Identify which cell holds the provided text, then report its [X, Y] central coordinate. 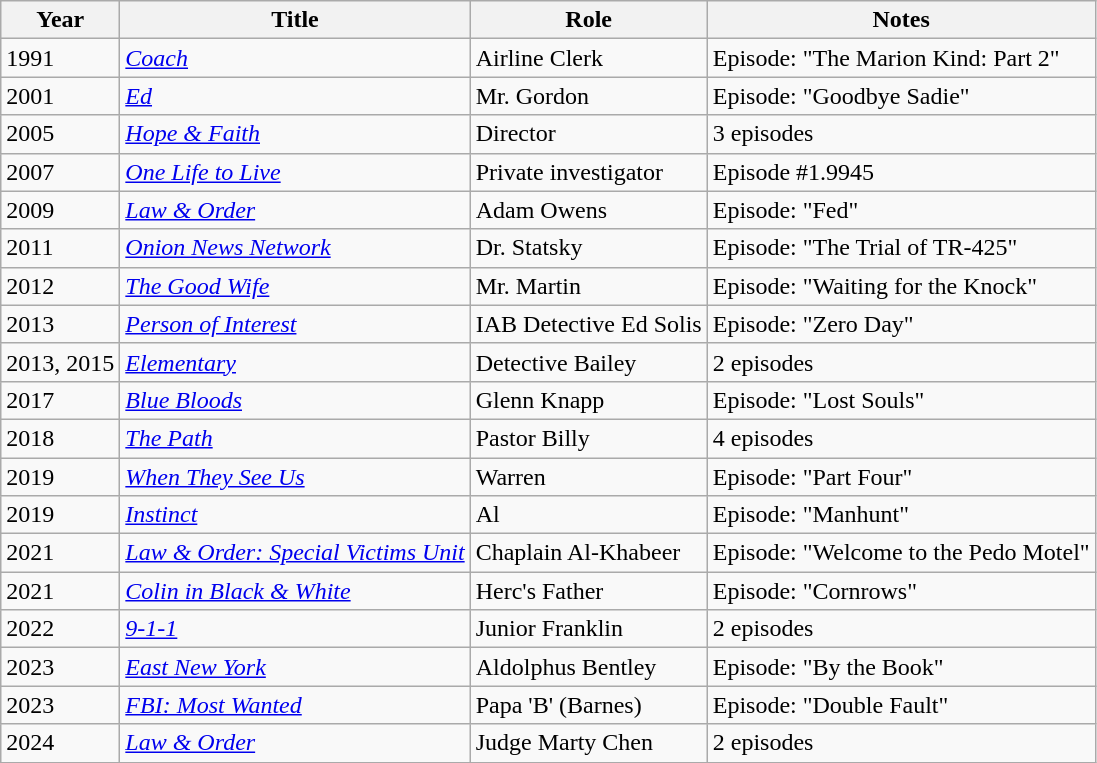
2013 [60, 324]
East New York [295, 667]
IAB Detective Ed Solis [588, 324]
When They See Us [295, 477]
2009 [60, 210]
9-1-1 [295, 629]
One Life to Live [295, 172]
Coach [295, 58]
Airline Clerk [588, 58]
Chaplain Al-Khabeer [588, 553]
Pastor Billy [588, 438]
Private investigator [588, 172]
2017 [60, 400]
Mr. Martin [588, 286]
The Path [295, 438]
Detective Bailey [588, 362]
Title [295, 20]
Law & Order: Special Victims Unit [295, 553]
The Good Wife [295, 286]
Colin in Black & White [295, 591]
Episode: "Lost Souls" [901, 400]
Ed [295, 96]
2011 [60, 248]
3 episodes [901, 134]
FBI: Most Wanted [295, 705]
Blue Bloods [295, 400]
Elementary [295, 362]
Glenn Knapp [588, 400]
2022 [60, 629]
Al [588, 515]
Episode: "Fed" [901, 210]
Episode: "Zero Day" [901, 324]
Judge Marty Chen [588, 743]
Episode: "Cornrows" [901, 591]
Adam Owens [588, 210]
2007 [60, 172]
Episode #1.9945 [901, 172]
Hope & Faith [295, 134]
Dr. Statsky [588, 248]
1991 [60, 58]
Junior Franklin [588, 629]
Papa 'B' (Barnes) [588, 705]
2001 [60, 96]
Instinct [295, 515]
2005 [60, 134]
Episode: "Waiting for the Knock" [901, 286]
Episode: "Welcome to the Pedo Motel" [901, 553]
Episode: "Manhunt" [901, 515]
4 episodes [901, 438]
Warren [588, 477]
Notes [901, 20]
Episode: "The Trial of TR-425" [901, 248]
Aldolphus Bentley [588, 667]
2024 [60, 743]
Episode: "Double Fault" [901, 705]
Episode: "Goodbye Sadie" [901, 96]
Episode: "By the Book" [901, 667]
Episode: "The Marion Kind: Part 2" [901, 58]
Episode: "Part Four" [901, 477]
Mr. Gordon [588, 96]
Onion News Network [295, 248]
2012 [60, 286]
Person of Interest [295, 324]
2013, 2015 [60, 362]
Role [588, 20]
Director [588, 134]
2018 [60, 438]
Herc's Father [588, 591]
Year [60, 20]
